Return [x, y] of the center of cell containing provided text 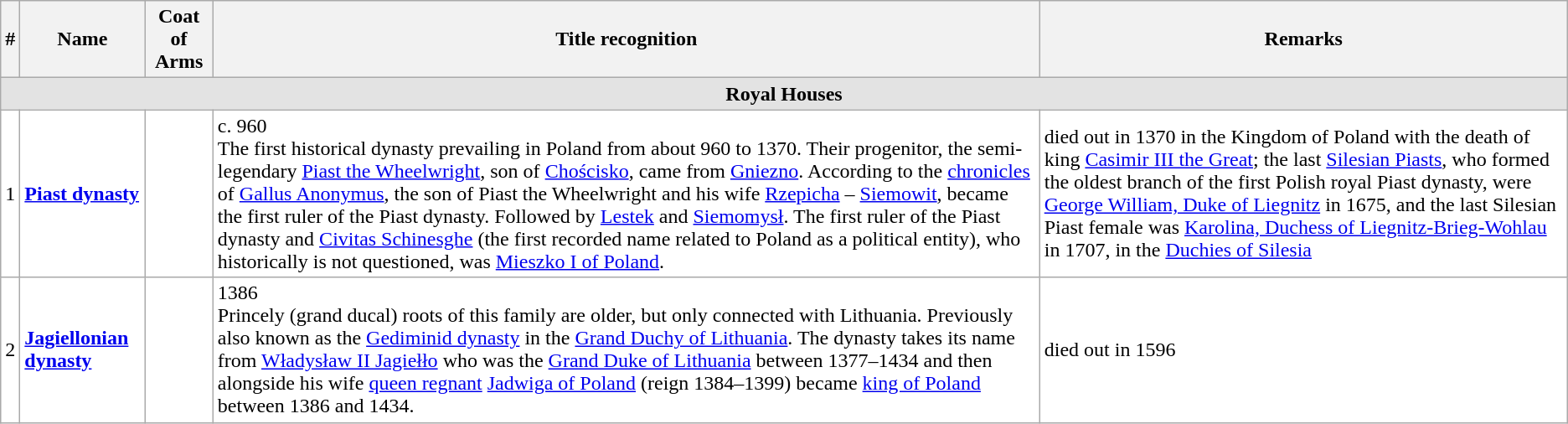
Name [82, 39]
# [10, 39]
2 [10, 350]
Remarks [1303, 39]
Royal Houses [784, 94]
Coat of Arms [179, 39]
Title recognition [627, 39]
died out in 1596 [1303, 350]
Jagiellonian dynasty [82, 350]
1 [10, 194]
Piast dynasty [82, 194]
